For the text-containing cell, return its midpoint in [X, Y] coordinate format. 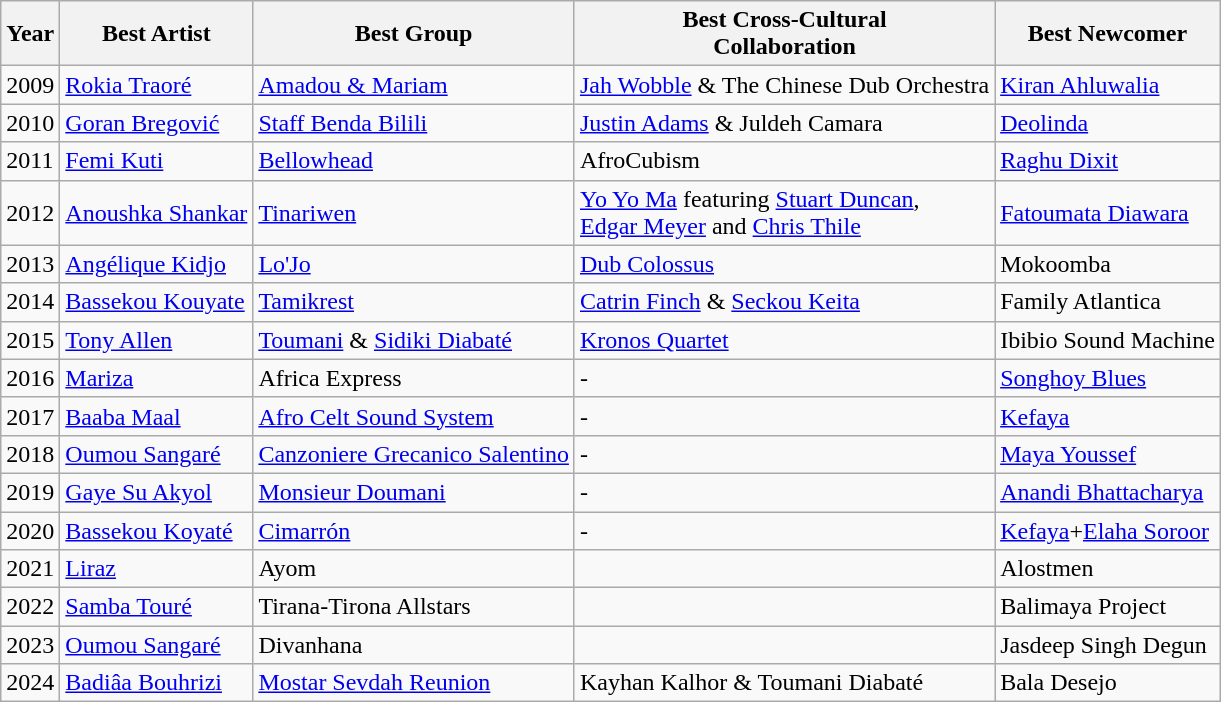
2011 [30, 161]
Songhoy Blues [1108, 378]
2022 [30, 607]
Angélique Kidjo [156, 264]
2023 [30, 645]
Goran Bregović [156, 123]
Amadou & Mariam [414, 85]
2021 [30, 569]
Bellowhead [414, 161]
Toumani & Sidiki Diabaté [414, 340]
Yo Yo Ma featuring Stuart Duncan, Edgar Meyer and Chris Thile [784, 212]
Liraz [156, 569]
2009 [30, 85]
2010 [30, 123]
Tirana-Tirona Allstars [414, 607]
Kefaya [1108, 416]
Best Group [414, 34]
Africa Express [414, 378]
AfroCubism [784, 161]
Ibibio Sound Machine [1108, 340]
Anandi Bhattacharya [1108, 492]
Badiâa Bouhrizi [156, 683]
Balimaya Project [1108, 607]
Dub Colossus [784, 264]
Mokoomba [1108, 264]
2014 [30, 302]
Deolinda [1108, 123]
Kronos Quartet [784, 340]
Alostmen [1108, 569]
Mariza [156, 378]
Bassekou Kouyate [156, 302]
Gaye Su Akyol [156, 492]
Rokia Traoré [156, 85]
Fatoumata Diawara [1108, 212]
Ayom [414, 569]
2012 [30, 212]
Anoushka Shankar [156, 212]
Year [30, 34]
Kiran Ahluwalia [1108, 85]
Catrin Finch & Seckou Keita [784, 302]
Best Artist [156, 34]
2020 [30, 531]
Kefaya+Elaha Soroor [1108, 531]
2013 [30, 264]
Bala Desejo [1108, 683]
Bassekou Koyaté [156, 531]
2024 [30, 683]
Tinariwen [414, 212]
Mostar Sevdah Reunion [414, 683]
Samba Touré [156, 607]
Jah Wobble & The Chinese Dub Orchestra [784, 85]
Staff Benda Bilili [414, 123]
Afro Celt Sound System [414, 416]
Monsieur Doumani [414, 492]
Best Cross-Cultural Collaboration [784, 34]
Family Atlantica [1108, 302]
2019 [30, 492]
Tamikrest [414, 302]
Justin Adams & Juldeh Camara [784, 123]
Canzoniere Grecanico Salentino [414, 454]
Divanhana [414, 645]
Jasdeep Singh Degun [1108, 645]
Kayhan Kalhor & Toumani Diabaté [784, 683]
Femi Kuti [156, 161]
Tony Allen [156, 340]
Cimarrón [414, 531]
2018 [30, 454]
Lo'Jo [414, 264]
Best Newcomer [1108, 34]
2017 [30, 416]
Baaba Maal [156, 416]
Maya Youssef [1108, 454]
Raghu Dixit [1108, 161]
2015 [30, 340]
2016 [30, 378]
